Scan for the cell matching the given text and deliver its [x, y] coordinate at center. 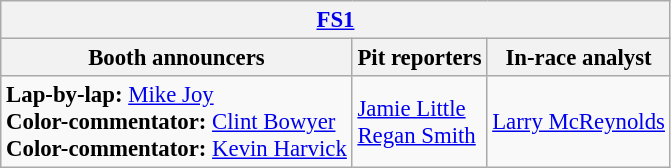
Larry McReynolds [578, 122]
Booth announcers [176, 58]
Jamie LittleRegan Smith [420, 122]
In-race analyst [578, 58]
Pit reporters [420, 58]
Lap-by-lap: Mike JoyColor-commentator: Clint BowyerColor-commentator: Kevin Harvick [176, 122]
FS1 [336, 20]
